From the cell containing the given text, extract its center point as (x, y) coordinate. 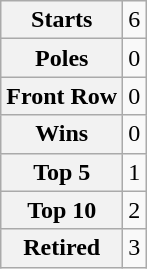
6 (134, 20)
3 (134, 248)
Retired (62, 248)
Front Row (62, 96)
Top 5 (62, 172)
Top 10 (62, 210)
Starts (62, 20)
Wins (62, 134)
2 (134, 210)
1 (134, 172)
Poles (62, 58)
